Capture the cell that displays the provided text and extract its [x, y] central coordinate. 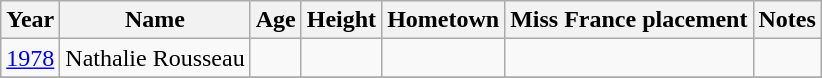
Age [276, 20]
Nathalie Rousseau [155, 58]
Name [155, 20]
Year [30, 20]
Hometown [444, 20]
1978 [30, 58]
Height [341, 20]
Miss France placement [629, 20]
Notes [787, 20]
